For the text-containing cell, return its midpoint in (X, Y) coordinate format. 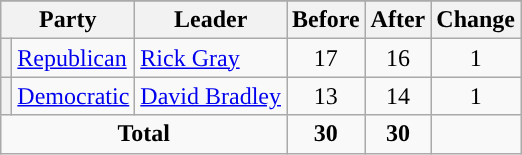
16 (398, 58)
Leader (211, 20)
After (398, 20)
Before (326, 20)
Party (68, 20)
Rick Gray (211, 58)
David Bradley (211, 96)
Democratic (74, 96)
14 (398, 96)
Total (144, 134)
Change (476, 20)
Republican (74, 58)
17 (326, 58)
13 (326, 96)
